Identify which cell holds the provided text, then report its [X, Y] central coordinate. 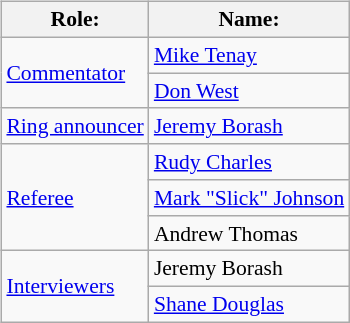
Role: [74, 20]
Commentator [74, 72]
Rudy Charles [249, 162]
Mark "Slick" Johnson [249, 198]
Mike Tenay [249, 55]
Andrew Thomas [249, 233]
Ring announcer [74, 126]
Referee [74, 198]
Interviewers [74, 286]
Shane Douglas [249, 305]
Name: [249, 20]
Don West [249, 91]
